Capture the cell that displays the provided text and extract its (X, Y) central coordinate. 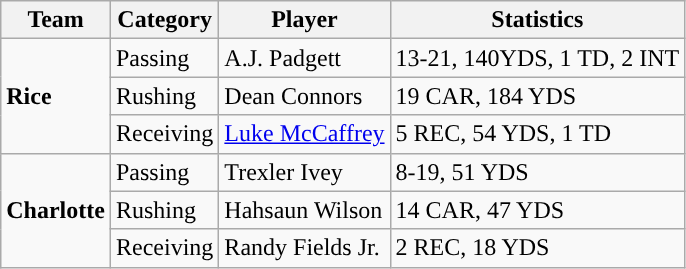
13-21, 140YDS, 1 TD, 2 INT (538, 58)
8-19, 51 YDS (538, 172)
Team (56, 20)
Dean Connors (304, 96)
Luke McCaffrey (304, 134)
2 REC, 18 YDS (538, 248)
19 CAR, 184 YDS (538, 96)
Statistics (538, 20)
Player (304, 20)
Rice (56, 96)
Randy Fields Jr. (304, 248)
Charlotte (56, 210)
A.J. Padgett (304, 58)
5 REC, 54 YDS, 1 TD (538, 134)
Category (164, 20)
Trexler Ivey (304, 172)
14 CAR, 47 YDS (538, 210)
Hahsaun Wilson (304, 210)
